Pinpoint the cell where the given text exists, returning its [X, Y] midpoint coordinate. 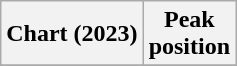
Peakposition [189, 34]
Chart (2023) [72, 34]
